Provide the (x, y) coordinate of the cell's center where the given text is located.  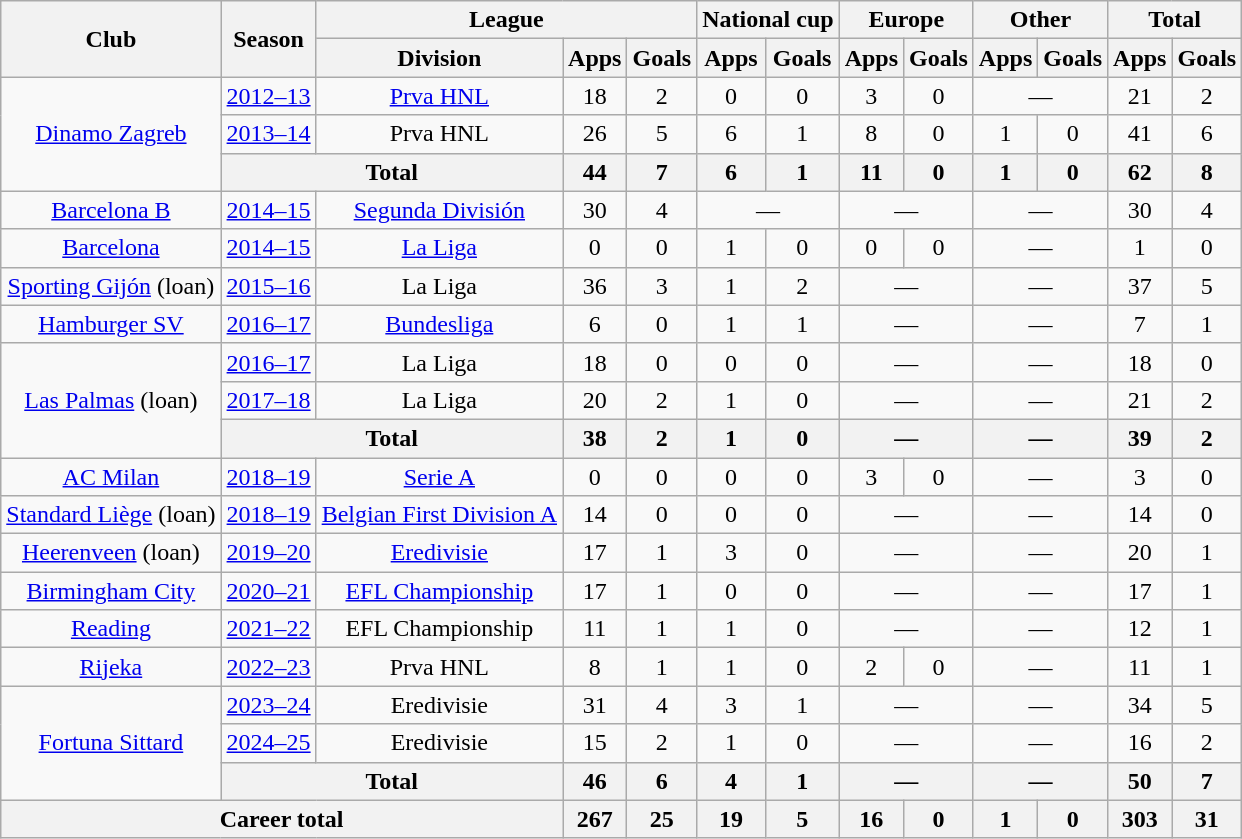
2015–16 (268, 286)
37 (1140, 286)
2017–18 (268, 400)
19 (731, 819)
15 (595, 743)
Europe (906, 20)
2012–13 (268, 96)
Reading (111, 629)
2024–25 (268, 743)
34 (1140, 705)
Hamburger SV (111, 324)
62 (1140, 172)
Standard Liège (loan) (111, 515)
National cup (768, 20)
Club (111, 39)
Heerenveen (loan) (111, 553)
26 (595, 134)
38 (595, 438)
36 (595, 286)
25 (662, 819)
Sporting Gijón (loan) (111, 286)
12 (1140, 629)
39 (1140, 438)
AC Milan (111, 477)
41 (1140, 134)
267 (595, 819)
Belgian First Division A (439, 515)
2020–21 (268, 591)
Las Palmas (loan) (111, 400)
44 (595, 172)
303 (1140, 819)
46 (595, 781)
50 (1140, 781)
Serie A (439, 477)
League (506, 20)
Other (1040, 20)
Dinamo Zagreb (111, 134)
Bundesliga (439, 324)
2021–22 (268, 629)
Barcelona (111, 248)
Division (439, 58)
Barcelona B (111, 210)
Segunda División (439, 210)
Season (268, 39)
Rijeka (111, 667)
2019–20 (268, 553)
2023–24 (268, 705)
Career total (282, 819)
2022–23 (268, 667)
Birmingham City (111, 591)
2013–14 (268, 134)
Fortuna Sittard (111, 743)
